Find where the given text appears and provide that cell's center as [X, Y] coordinate. 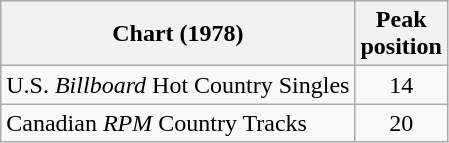
Canadian RPM Country Tracks [178, 123]
U.S. Billboard Hot Country Singles [178, 85]
14 [401, 85]
Peakposition [401, 34]
Chart (1978) [178, 34]
20 [401, 123]
